Capture the cell that displays the provided text and extract its [X, Y] central coordinate. 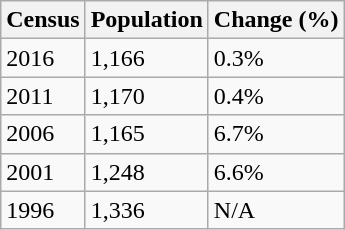
1,336 [146, 210]
Census [43, 20]
1,170 [146, 96]
1,166 [146, 58]
2016 [43, 58]
N/A [276, 210]
2011 [43, 96]
1,165 [146, 134]
6.6% [276, 172]
2006 [43, 134]
6.7% [276, 134]
0.4% [276, 96]
Population [146, 20]
1996 [43, 210]
2001 [43, 172]
0.3% [276, 58]
Change (%) [276, 20]
1,248 [146, 172]
